Search for the cell housing the specified text and yield its (X, Y) center coordinate. 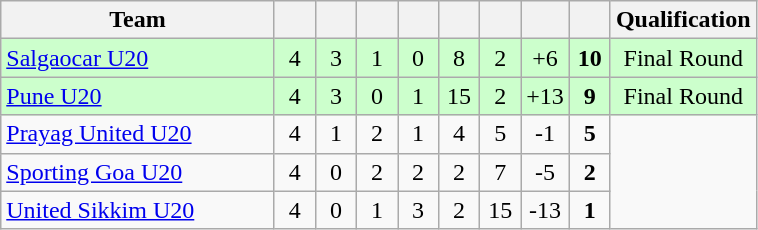
Qualification (683, 20)
-1 (546, 134)
-13 (546, 210)
-5 (546, 172)
Team (138, 20)
7 (500, 172)
Pune U20 (138, 96)
Salgaocar U20 (138, 58)
10 (590, 58)
+13 (546, 96)
United Sikkim U20 (138, 210)
9 (590, 96)
+6 (546, 58)
8 (460, 58)
Sporting Goa U20 (138, 172)
Prayag United U20 (138, 134)
